Return (x, y) of the center of cell containing provided text 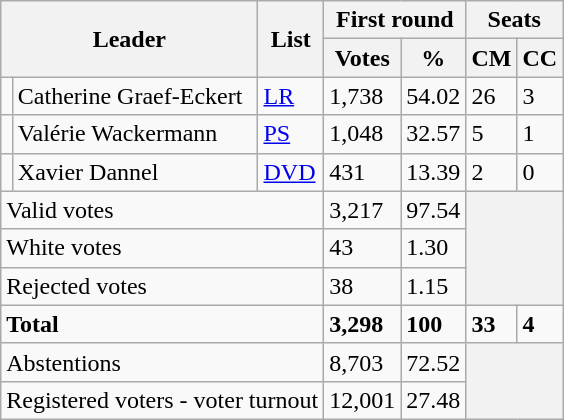
26 (492, 96)
0 (540, 172)
Leader (130, 39)
LR (291, 96)
1,738 (362, 96)
1,048 (362, 134)
100 (434, 324)
3,298 (362, 324)
1.30 (434, 248)
38 (362, 286)
43 (362, 248)
32.57 (434, 134)
Abstentions (162, 362)
13.39 (434, 172)
97.54 (434, 210)
33 (492, 324)
Valid votes (162, 210)
54.02 (434, 96)
12,001 (362, 400)
27.48 (434, 400)
8,703 (362, 362)
% (434, 58)
5 (492, 134)
CC (540, 58)
Votes (362, 58)
White votes (162, 248)
Registered voters - voter turnout (162, 400)
First round (395, 20)
72.52 (434, 362)
List (291, 39)
DVD (291, 172)
3,217 (362, 210)
PS (291, 134)
4 (540, 324)
Total (162, 324)
CM (492, 58)
Rejected votes (162, 286)
Valérie Wackermann (135, 134)
1 (540, 134)
Seats (514, 20)
431 (362, 172)
2 (492, 172)
3 (540, 96)
Xavier Dannel (135, 172)
Catherine Graef-Eckert (135, 96)
1.15 (434, 286)
